Search for the cell housing the specified text and yield its [x, y] center coordinate. 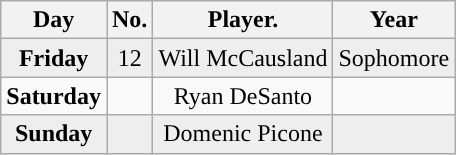
Friday [54, 58]
Will McCausland [243, 58]
Year [394, 20]
Day [54, 20]
Sophomore [394, 58]
No. [129, 20]
Player. [243, 20]
Saturday [54, 96]
Sunday [54, 134]
12 [129, 58]
Ryan DeSanto [243, 96]
Domenic Picone [243, 134]
